Locate the cell with the specified text and output its [X, Y] center coordinate. 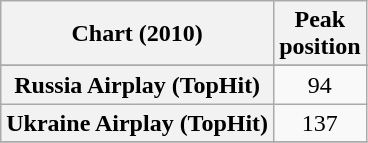
Peakposition [320, 34]
Ukraine Airplay (TopHit) [138, 123]
94 [320, 85]
Chart (2010) [138, 34]
Russia Airplay (TopHit) [138, 85]
137 [320, 123]
